Return (X, Y) of the center of cell containing provided text 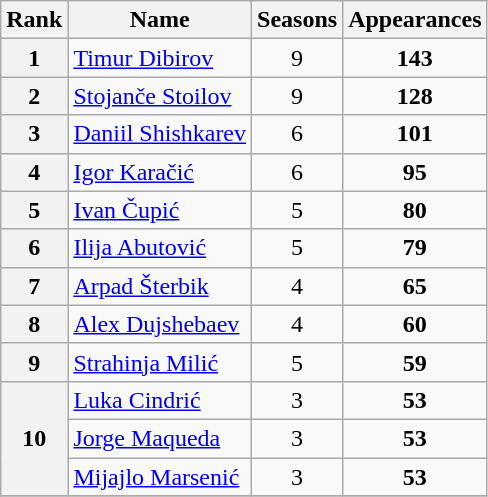
101 (415, 134)
Igor Karačić (160, 172)
Arpad Šterbik (160, 286)
Daniil Shishkarev (160, 134)
Ilija Abutović (160, 248)
143 (415, 58)
Appearances (415, 20)
8 (34, 324)
10 (34, 438)
Ivan Čupić (160, 210)
Strahinja Milić (160, 362)
1 (34, 58)
Seasons (298, 20)
Luka Cindrić (160, 400)
95 (415, 172)
Timur Dibirov (160, 58)
Alex Dujshebaev (160, 324)
Name (160, 20)
2 (34, 96)
Stojanče Stoilov (160, 96)
Mijajlo Marsenić (160, 477)
Jorge Maqueda (160, 438)
Rank (34, 20)
7 (34, 286)
65 (415, 286)
59 (415, 362)
60 (415, 324)
80 (415, 210)
79 (415, 248)
128 (415, 96)
